Determine the (X, Y) coordinate at the center of the cell enclosing the given text.  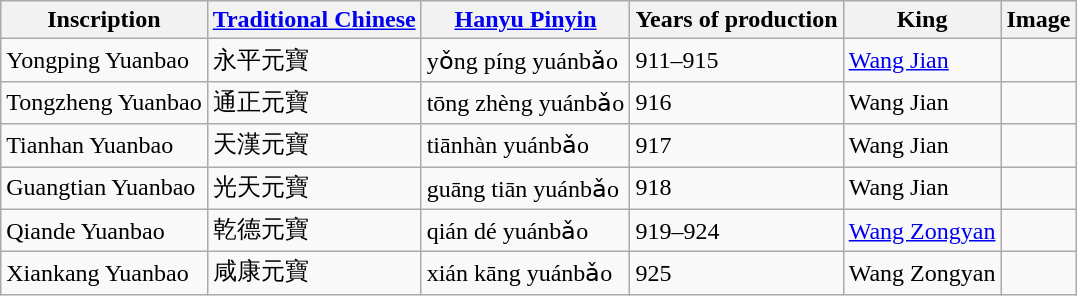
xián kāng yuánbǎo (526, 274)
925 (736, 274)
Image (1038, 20)
tōng zhèng yuánbǎo (526, 102)
Guangtian Yuanbao (104, 188)
Years of production (736, 20)
Tianhan Yuanbao (104, 146)
通正元寶 (314, 102)
Tongzheng Yuanbao (104, 102)
Yongping Yuanbao (104, 60)
永平元寶 (314, 60)
916 (736, 102)
911–915 (736, 60)
咸康元寶 (314, 274)
Inscription (104, 20)
tiānhàn yuánbǎo (526, 146)
Hanyu Pinyin (526, 20)
917 (736, 146)
guāng tiān yuánbǎo (526, 188)
919–924 (736, 230)
918 (736, 188)
乾德元寶 (314, 230)
光天元寶 (314, 188)
天漢元寶 (314, 146)
Qiande Yuanbao (104, 230)
qián dé yuánbǎo (526, 230)
yǒng píng yuánbǎo (526, 60)
Traditional Chinese (314, 20)
Xiankang Yuanbao (104, 274)
King (922, 20)
